Extract the [X, Y] coordinate from the center of the cell holding the provided text.  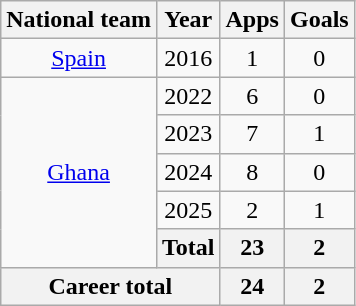
2025 [188, 210]
Spain [79, 58]
8 [252, 172]
Career total [110, 286]
Ghana [79, 172]
23 [252, 248]
Goals [319, 20]
Year [188, 20]
National team [79, 20]
6 [252, 96]
2023 [188, 134]
2022 [188, 96]
24 [252, 286]
Apps [252, 20]
2024 [188, 172]
Total [188, 248]
2016 [188, 58]
7 [252, 134]
